Capture the cell that displays the provided text and extract its [X, Y] central coordinate. 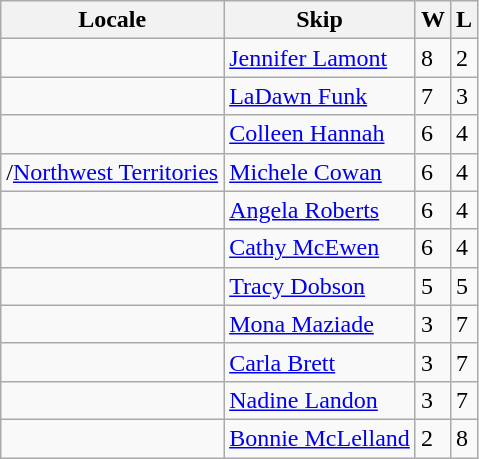
Mona Maziade [320, 324]
W [432, 20]
LaDawn Funk [320, 96]
Colleen Hannah [320, 134]
Cathy McEwen [320, 248]
/Northwest Territories [112, 172]
Angela Roberts [320, 210]
Bonnie McLelland [320, 438]
Nadine Landon [320, 400]
Jennifer Lamont [320, 58]
Locale [112, 20]
L [464, 20]
Carla Brett [320, 362]
Skip [320, 20]
Tracy Dobson [320, 286]
Michele Cowan [320, 172]
